Locate the cell with the specified text and output its (X, Y) center coordinate. 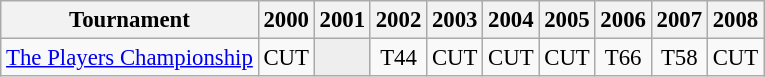
Tournament (130, 20)
T44 (398, 58)
T66 (623, 58)
The Players Championship (130, 58)
2001 (342, 20)
2008 (735, 20)
2007 (679, 20)
T58 (679, 58)
2000 (286, 20)
2002 (398, 20)
2006 (623, 20)
2003 (455, 20)
2004 (511, 20)
2005 (567, 20)
